Extract the [X, Y] coordinate from the center of the cell holding the provided text.  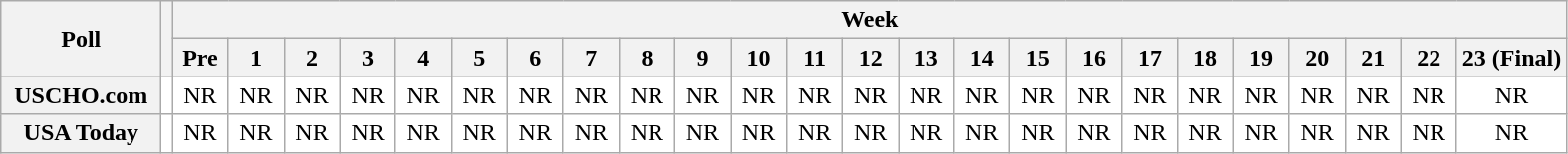
15 [1038, 58]
16 [1094, 58]
5 [479, 58]
20 [1317, 58]
17 [1150, 58]
19 [1261, 58]
10 [759, 58]
Week [870, 20]
USA Today [82, 133]
3 [368, 58]
18 [1205, 58]
2 [312, 58]
4 [423, 58]
USCHO.com [82, 95]
13 [926, 58]
12 [871, 58]
14 [982, 58]
21 [1373, 58]
Poll [82, 39]
9 [702, 58]
1 [256, 58]
Pre [200, 58]
22 [1429, 58]
6 [535, 58]
23 (Final) [1511, 58]
7 [591, 58]
11 [815, 58]
8 [647, 58]
